Scan for the cell matching the given text and deliver its [x, y] coordinate at center. 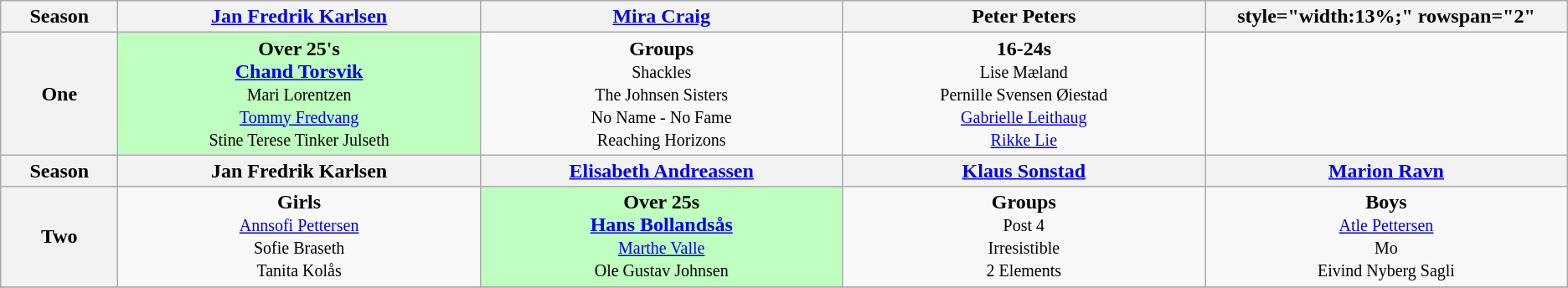
Two [59, 236]
GirlsAnnsofi PettersenSofie BrasethTanita Kolås [300, 236]
Elisabeth Andreassen [662, 171]
style="width:13%;" rowspan="2" [1387, 17]
Over 25'sChand TorsvikMari LorentzenTommy FredvangStine Terese Tinker Julseth [300, 94]
GroupsShacklesThe Johnsen SistersNo Name - No FameReaching Horizons [662, 94]
Over 25sHans BollandsåsMarthe ValleOle Gustav Johnsen [662, 236]
Klaus Sonstad [1024, 171]
BoysAtle PettersenMoEivind Nyberg Sagli [1387, 236]
One [59, 94]
Peter Peters [1024, 17]
16-24sLise MælandPernille Svensen ØiestadGabrielle LeithaugRikke Lie [1024, 94]
Mira Craig [662, 17]
GroupsPost 4Irresistible2 Elements [1024, 236]
Marion Ravn [1387, 171]
